For the text-containing cell, return its midpoint in (x, y) coordinate format. 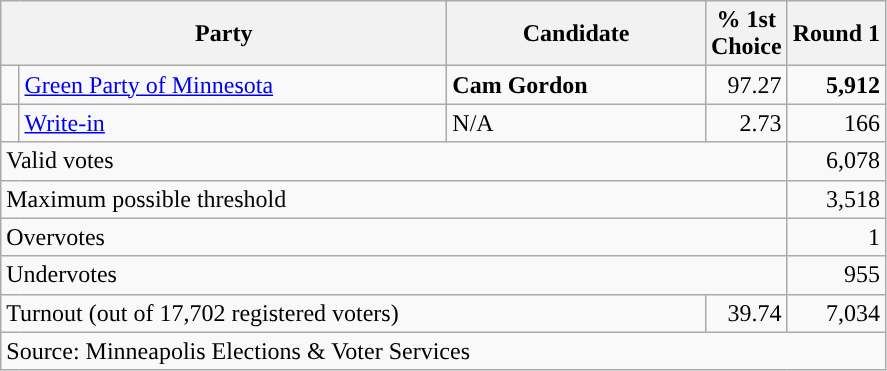
6,078 (836, 161)
2.73 (746, 123)
Overvotes (394, 237)
Cam Gordon (576, 85)
Round 1 (836, 34)
Turnout (out of 17,702 registered voters) (354, 313)
3,518 (836, 199)
5,912 (836, 85)
39.74 (746, 313)
Maximum possible threshold (394, 199)
1 (836, 237)
Candidate (576, 34)
Write-in (233, 123)
Party (224, 34)
Source: Minneapolis Elections & Voter Services (444, 351)
N/A (576, 123)
166 (836, 123)
955 (836, 275)
% 1stChoice (746, 34)
Valid votes (394, 161)
Undervotes (394, 275)
Green Party of Minnesota (233, 85)
7,034 (836, 313)
97.27 (746, 85)
